From the cell containing the given text, extract its center point as (X, Y) coordinate. 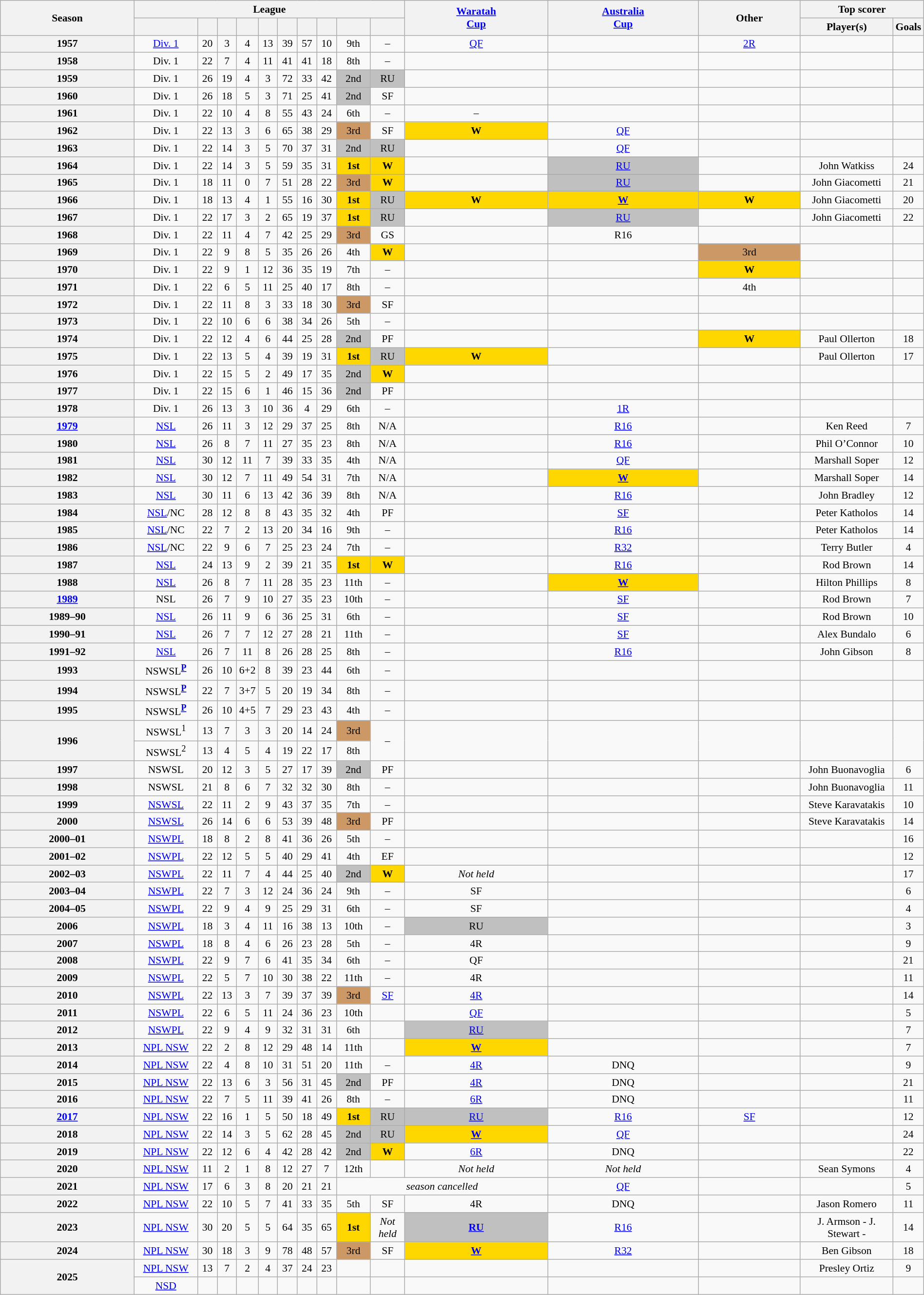
3+7 (248, 690)
1975 (67, 357)
1986 (67, 548)
NSD (166, 1286)
GS (387, 235)
J. Armson - J. Stewart - (847, 1227)
1963 (67, 148)
2007 (67, 944)
Other (750, 18)
2016 (67, 1100)
4+5 (248, 711)
1962 (67, 131)
2009 (67, 978)
1977 (67, 391)
56 (288, 1082)
season cancelled (442, 1186)
1971 (67, 287)
2000–01 (67, 839)
1959 (67, 79)
NSWSL2 (166, 751)
1988 (67, 582)
1960 (67, 96)
1976 (67, 374)
2003–04 (67, 891)
1998 (67, 787)
2019 (67, 1152)
2023 (67, 1227)
2022 (67, 1204)
Sean Symons (847, 1169)
46 (288, 391)
1990–91 (67, 635)
1980 (67, 444)
1985 (67, 530)
1957 (67, 44)
1987 (67, 565)
1981 (67, 461)
1958 (67, 61)
Alex Bundalo (847, 635)
1994 (67, 690)
2025 (67, 1277)
71 (288, 96)
1979 (67, 426)
78 (288, 1251)
Jason Romero (847, 1204)
John Watkiss (847, 166)
53 (288, 822)
2024 (67, 1251)
62 (288, 1135)
1965 (67, 183)
1972 (67, 305)
Hilton Phillips (847, 582)
Season (67, 18)
1969 (67, 252)
AustraliaCup (623, 18)
2002–03 (67, 874)
John Bradley (847, 496)
64 (288, 1227)
Top scorer (862, 9)
1982 (67, 478)
1R (623, 409)
2011 (67, 1013)
54 (307, 478)
League (269, 9)
1993 (67, 671)
1997 (67, 770)
1983 (67, 496)
John Gibson (847, 652)
1970 (67, 270)
6+2 (248, 671)
1978 (67, 409)
2012 (67, 1030)
1984 (67, 513)
Terry Butler (847, 548)
Goals (908, 27)
2R (750, 44)
1991–92 (67, 652)
1964 (67, 166)
Player(s) (847, 27)
NSWSL1 (166, 731)
1967 (67, 218)
50 (288, 1117)
2017 (67, 1117)
1995 (67, 711)
EF (387, 857)
2018 (67, 1135)
1996 (67, 741)
2021 (67, 1186)
72 (288, 79)
1999 (67, 805)
2015 (67, 1082)
Ben Gibson (847, 1251)
1989 (67, 599)
Phil O’Connor (847, 444)
1973 (67, 322)
WaratahCup (476, 18)
1966 (67, 200)
2008 (67, 961)
0 (248, 183)
2020 (67, 1169)
Presley Ortiz (847, 1268)
2000 (67, 822)
12th (353, 1169)
1989–90 (67, 617)
2013 (67, 1047)
2004–05 (67, 908)
59 (288, 166)
2014 (67, 1065)
2001–02 (67, 857)
2006 (67, 926)
1974 (67, 339)
1961 (67, 114)
70 (288, 148)
Ken Reed (847, 426)
1968 (67, 235)
2010 (67, 996)
